Return (x, y) of the center of cell containing provided text 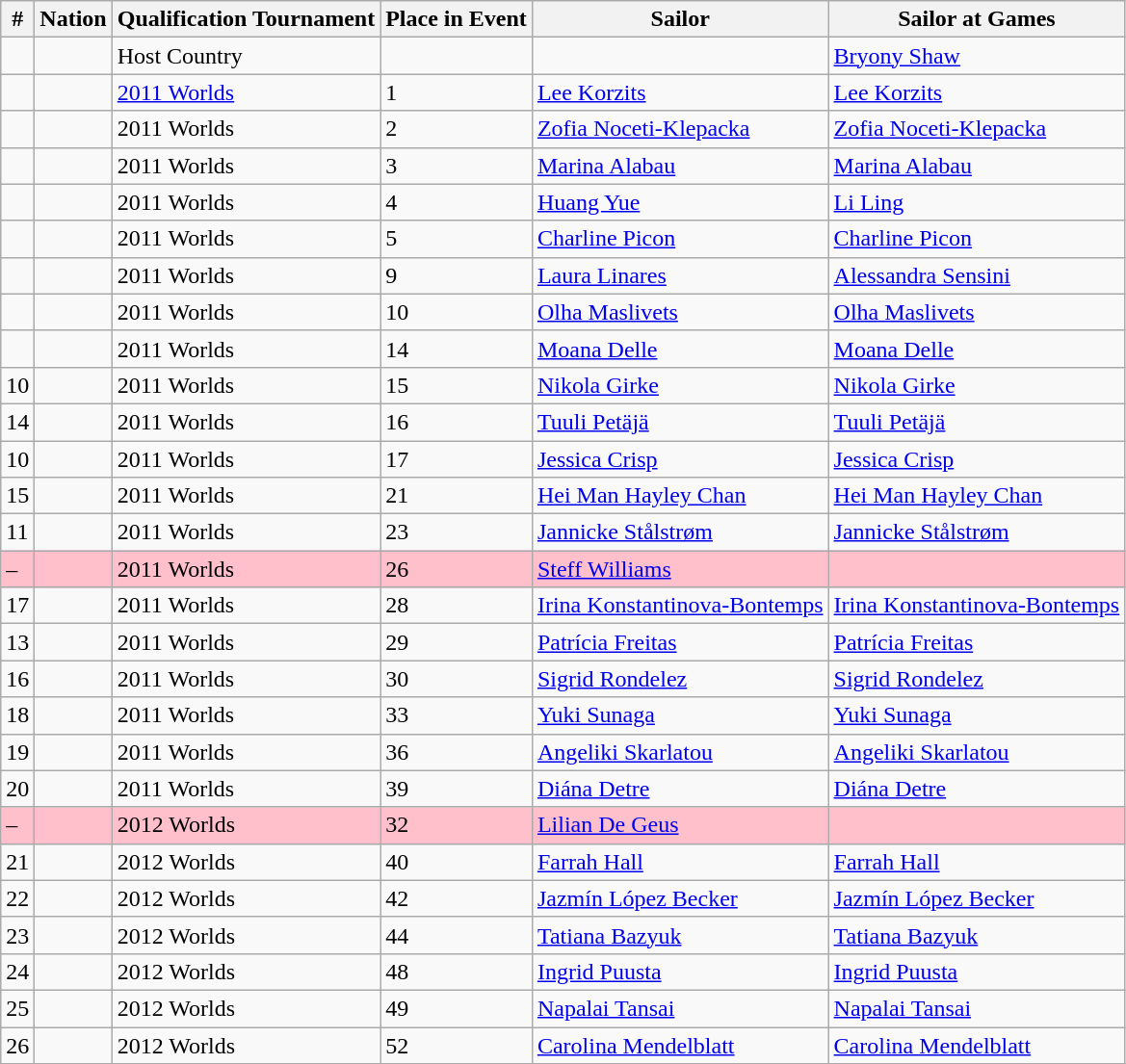
33 (457, 715)
22 (17, 898)
40 (457, 862)
Steff Williams (680, 569)
Bryony Shaw (977, 56)
Qualification Tournament (246, 19)
Lilian De Geus (680, 825)
13 (17, 642)
25 (17, 1008)
5 (457, 239)
Alessandra Sensini (977, 275)
44 (457, 935)
3 (457, 166)
Sailor at Games (977, 19)
2 (457, 129)
Laura Linares (680, 275)
19 (17, 752)
39 (457, 789)
9 (457, 275)
# (17, 19)
28 (457, 606)
1 (457, 92)
Huang Yue (680, 202)
Li Ling (977, 202)
Nation (73, 19)
11 (17, 532)
Sailor (680, 19)
49 (457, 1008)
Host Country (246, 56)
4 (457, 202)
42 (457, 898)
20 (17, 789)
48 (457, 972)
32 (457, 825)
52 (457, 1045)
Place in Event (457, 19)
30 (457, 679)
18 (17, 715)
24 (17, 972)
36 (457, 752)
29 (457, 642)
